Determine the [X, Y] coordinate at the center of the cell enclosing the given text.  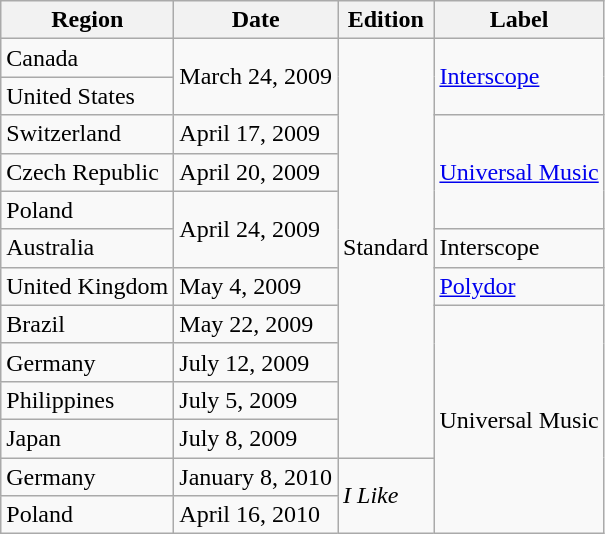
Polydor [519, 286]
Brazil [88, 324]
May 4, 2009 [256, 286]
I Like [386, 496]
Czech Republic [88, 172]
Region [88, 20]
Date [256, 20]
April 20, 2009 [256, 172]
July 5, 2009 [256, 400]
Australia [88, 248]
Standard [386, 248]
Label [519, 20]
Switzerland [88, 134]
Canada [88, 58]
United Kingdom [88, 286]
May 22, 2009 [256, 324]
Philippines [88, 400]
July 8, 2009 [256, 438]
Japan [88, 438]
March 24, 2009 [256, 77]
April 24, 2009 [256, 229]
United States [88, 96]
April 16, 2010 [256, 515]
April 17, 2009 [256, 134]
July 12, 2009 [256, 362]
Edition [386, 20]
January 8, 2010 [256, 477]
